Find where the given text appears and provide that cell's center as [x, y] coordinate. 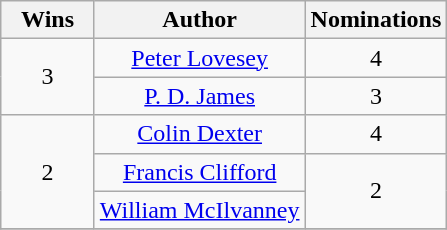
Colin Dexter [200, 134]
Nominations [376, 20]
Francis Clifford [200, 172]
William McIlvanney [200, 210]
P. D. James [200, 96]
Peter Lovesey [200, 58]
Author [200, 20]
Wins [48, 20]
